Return (X, Y) of the center of cell containing provided text 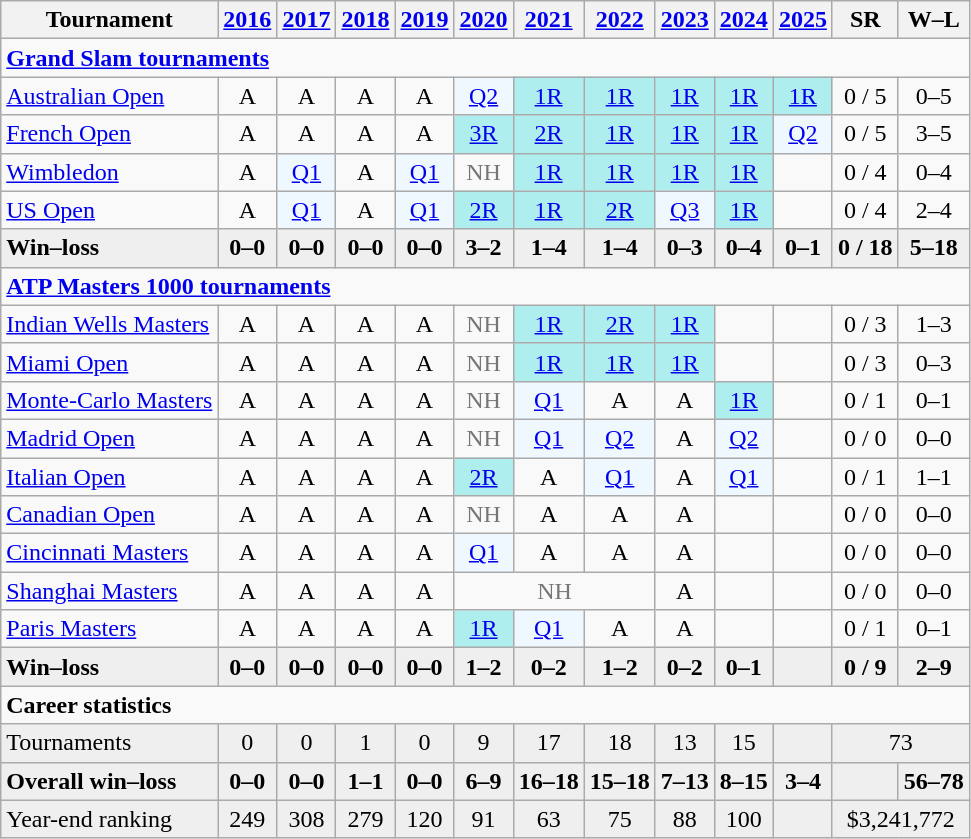
88 (684, 819)
8–15 (744, 781)
18 (620, 743)
Canadian Open (110, 515)
Miami Open (110, 362)
120 (424, 819)
75 (620, 819)
Italian Open (110, 477)
W–L (934, 20)
Tournament (110, 20)
US Open (110, 210)
16–18 (548, 781)
Indian Wells Masters (110, 324)
Tournaments (110, 743)
91 (484, 819)
15–18 (620, 781)
2–4 (934, 210)
SR (865, 20)
2020 (484, 20)
2019 (424, 20)
279 (366, 819)
3–4 (802, 781)
73 (900, 743)
0 / 9 (865, 667)
56–78 (934, 781)
3R (484, 134)
2023 (684, 20)
3–5 (934, 134)
0 / 18 (865, 248)
308 (306, 819)
2025 (802, 20)
Overall win–loss (110, 781)
Career statistics (485, 705)
17 (548, 743)
7–13 (684, 781)
2–9 (934, 667)
Cincinnati Masters (110, 553)
2022 (620, 20)
French Open (110, 134)
2016 (248, 20)
13 (684, 743)
100 (744, 819)
5–18 (934, 248)
Monte-Carlo Masters (110, 400)
Madrid Open (110, 438)
$3,241,772 (900, 819)
Paris Masters (110, 629)
Q3 (684, 210)
6–9 (484, 781)
Wimbledon (110, 172)
2017 (306, 20)
Grand Slam tournaments (485, 58)
Shanghai Masters (110, 591)
3–2 (484, 248)
2024 (744, 20)
ATP Masters 1000 tournaments (485, 286)
1–3 (934, 324)
0–5 (934, 96)
15 (744, 743)
Australian Open (110, 96)
Year-end ranking (110, 819)
2021 (548, 20)
9 (484, 743)
249 (248, 819)
63 (548, 819)
1 (366, 743)
2018 (366, 20)
